Locate the cell with the specified text and output its (X, Y) center coordinate. 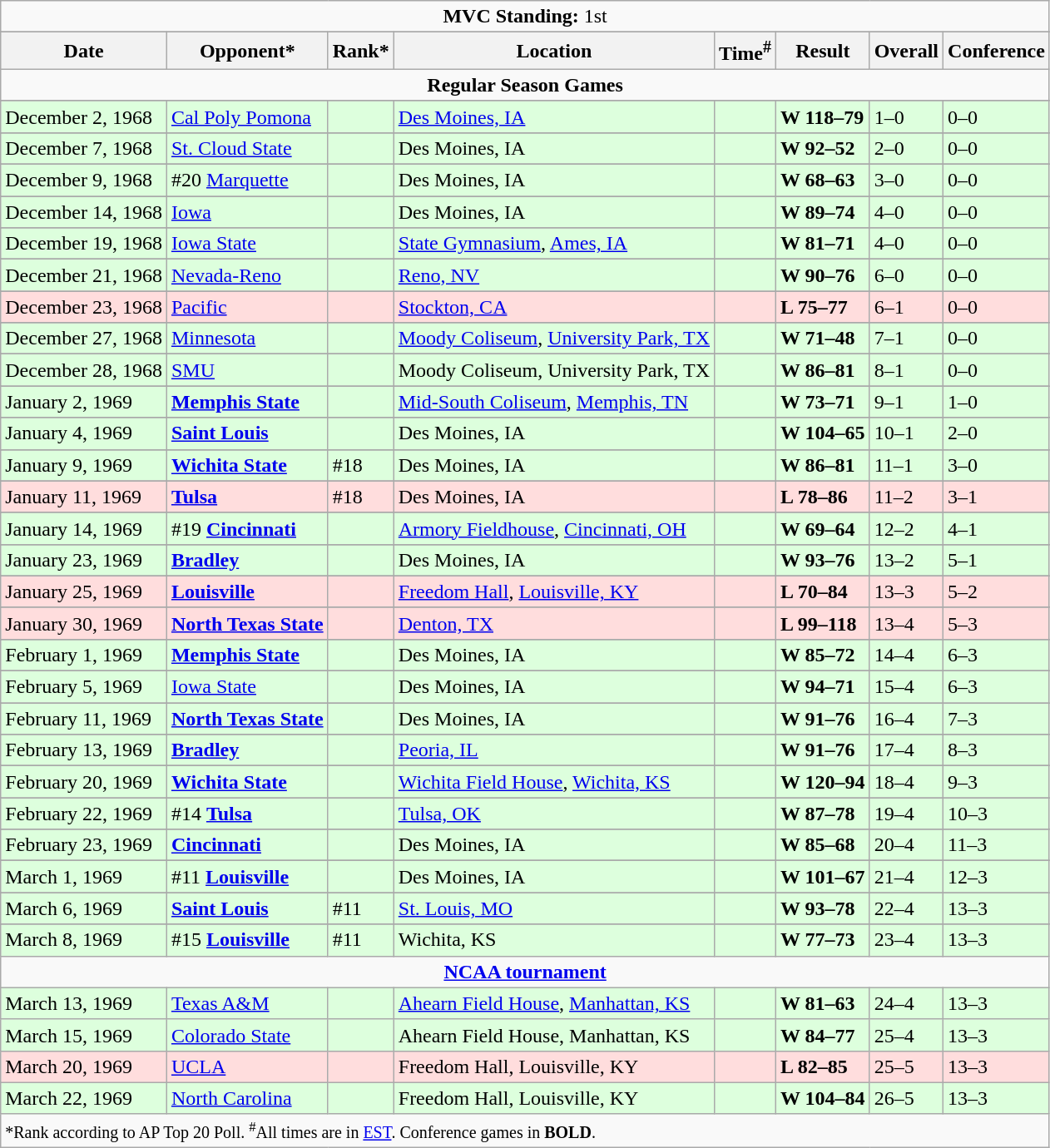
11–2 (906, 497)
December 27, 1968 (84, 339)
March 1, 1969 (84, 877)
W 84–77 (824, 1035)
19–4 (906, 814)
11–1 (906, 465)
Texas A&M (247, 1003)
3–1 (997, 497)
W 94–71 (824, 687)
NCAA tournament (526, 972)
Overall (906, 52)
W 120–94 (824, 782)
Result (824, 52)
Conference (997, 52)
Armory Fieldhouse, Cincinnati, OH (554, 528)
W 87–78 (824, 814)
7–3 (997, 719)
W 104–84 (824, 1098)
January 25, 1969 (84, 591)
Pacific (247, 307)
15–4 (906, 687)
December 9, 1968 (84, 181)
State Gymnasium, Ames, IA (554, 244)
22–4 (906, 908)
February 5, 1969 (84, 687)
Regular Season Games (526, 85)
January 2, 1969 (84, 402)
5–2 (997, 591)
Colorado State (247, 1035)
7–1 (906, 339)
W 92–52 (824, 148)
W 71–48 (824, 339)
26–5 (906, 1098)
5–1 (997, 560)
St. Cloud State (247, 148)
MVC Standing: 1st (526, 17)
December 7, 1968 (84, 148)
W 85–72 (824, 655)
Denton, TX (554, 623)
#20 Marquette (247, 181)
#19 Cincinnati (247, 528)
14–4 (906, 655)
20–4 (906, 845)
W 81–63 (824, 1003)
December 28, 1968 (84, 370)
March 8, 1969 (84, 940)
December 2, 1968 (84, 116)
5–3 (997, 623)
W 101–67 (824, 877)
February 20, 1969 (84, 782)
*Rank according to AP Top 20 Poll. #All times are in EST. Conference games in BOLD. (526, 1131)
March 22, 1969 (84, 1098)
25–5 (906, 1066)
W 90–76 (824, 275)
Iowa (247, 212)
W 93–76 (824, 560)
Cincinnati (247, 845)
March 15, 1969 (84, 1035)
W 69–64 (824, 528)
10–3 (997, 814)
St. Louis, MO (554, 908)
March 20, 1969 (84, 1066)
December 19, 1968 (84, 244)
Louisville (247, 591)
25–4 (906, 1035)
16–4 (906, 719)
L 78–86 (824, 497)
January 9, 1969 (84, 465)
#11 Louisville (247, 877)
#15 Louisville (247, 940)
W 81–71 (824, 244)
UCLA (247, 1066)
Date (84, 52)
Stockton, CA (554, 307)
17–4 (906, 750)
Rank* (361, 52)
SMU (247, 370)
Location (554, 52)
March 6, 1969 (84, 908)
24–4 (906, 1003)
January 11, 1969 (84, 497)
Opponent* (247, 52)
February 1, 1969 (84, 655)
Peoria, IL (554, 750)
Minnesota (247, 339)
January 14, 1969 (84, 528)
January 30, 1969 (84, 623)
12–2 (906, 528)
L 75–77 (824, 307)
Mid-South Coliseum, Memphis, TN (554, 402)
February 11, 1969 (84, 719)
February 23, 1969 (84, 845)
December 21, 1968 (84, 275)
9–3 (997, 782)
8–3 (997, 750)
W 85–68 (824, 845)
6–1 (906, 307)
December 23, 1968 (84, 307)
Time# (745, 52)
Tulsa (247, 497)
W 104–65 (824, 433)
North Carolina (247, 1098)
February 22, 1969 (84, 814)
#14 Tulsa (247, 814)
4–1 (997, 528)
L 70–84 (824, 591)
L 82–85 (824, 1066)
13–2 (906, 560)
8–1 (906, 370)
W 68–63 (824, 181)
12–3 (997, 877)
W 118–79 (824, 116)
L 99–118 (824, 623)
W 89–74 (824, 212)
December 14, 1968 (84, 212)
18–4 (906, 782)
W 77–73 (824, 940)
21–4 (906, 877)
W 93–78 (824, 908)
13–4 (906, 623)
January 4, 1969 (84, 433)
Wichita Field House, Wichita, KS (554, 782)
10–1 (906, 433)
6–0 (906, 275)
Reno, NV (554, 275)
W 73–71 (824, 402)
11–3 (997, 845)
Cal Poly Pomona (247, 116)
Tulsa, OK (554, 814)
Nevada-Reno (247, 275)
March 13, 1969 (84, 1003)
9–1 (906, 402)
February 13, 1969 (84, 750)
January 23, 1969 (84, 560)
23–4 (906, 940)
Wichita, KS (554, 940)
